Extract the (X, Y) coordinate from the center of the cell holding the provided text.  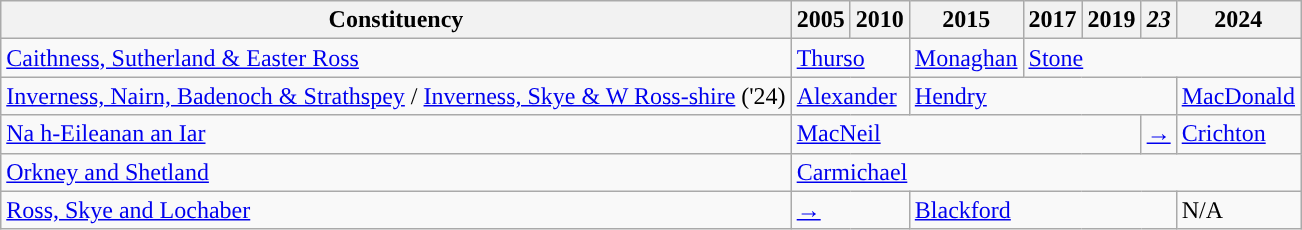
Thurso (850, 58)
MacDonald (1238, 96)
2005 (820, 20)
2019 (1112, 20)
Constituency (396, 20)
Orkney and Shetland (396, 172)
2017 (1052, 20)
Ross, Skye and Lochaber (396, 210)
Hendry (1042, 96)
Inverness, Nairn, Badenoch & Strathspey / Inverness, Skye & W Ross-shire ('24) (396, 96)
Stone (1162, 58)
Crichton (1238, 134)
N/A (1238, 210)
23 (1158, 20)
2015 (966, 20)
MacNeil (966, 134)
Na h-Eileanan an Iar (396, 134)
Monaghan (966, 58)
2024 (1238, 20)
Caithness, Sutherland & Easter Ross (396, 58)
Alexander (850, 96)
Blackford (1042, 210)
2010 (880, 20)
Carmichael (1046, 172)
